Return (x, y) of the center of cell containing provided text 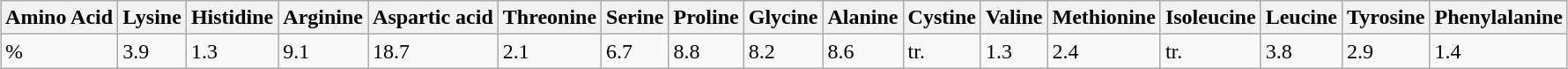
2.1 (550, 51)
Valine (1014, 18)
% (60, 51)
2.4 (1104, 51)
6.7 (635, 51)
1.4 (1498, 51)
8.8 (706, 51)
Arginine (323, 18)
Serine (635, 18)
Methionine (1104, 18)
Histidine (232, 18)
Leucine (1301, 18)
3.9 (152, 51)
Threonine (550, 18)
18.7 (433, 51)
Tyrosine (1387, 18)
Alanine (863, 18)
Isoleucine (1210, 18)
9.1 (323, 51)
Amino Acid (60, 18)
2.9 (1387, 51)
Lysine (152, 18)
3.8 (1301, 51)
8.2 (783, 51)
Proline (706, 18)
8.6 (863, 51)
Cystine (942, 18)
Phenylalanine (1498, 18)
Glycine (783, 18)
Aspartic acid (433, 18)
